Return (X, Y) of the center of cell containing provided text 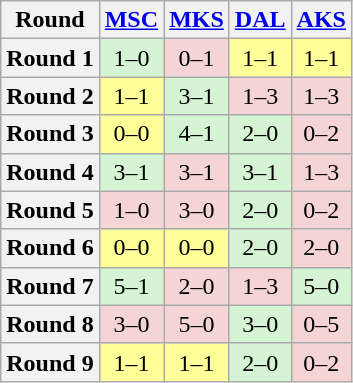
0–5 (321, 324)
5–1 (131, 286)
4–1 (197, 134)
Round 4 (50, 172)
DAL (260, 20)
Round (50, 20)
AKS (321, 20)
Round 2 (50, 96)
Round 3 (50, 134)
0–1 (197, 58)
Round 8 (50, 324)
Round 6 (50, 248)
Round 9 (50, 362)
MSC (131, 20)
Round 7 (50, 286)
MKS (197, 20)
Round 5 (50, 210)
Round 1 (50, 58)
